Return the (X, Y) coordinate for the center point of the cell that contains the specified text.  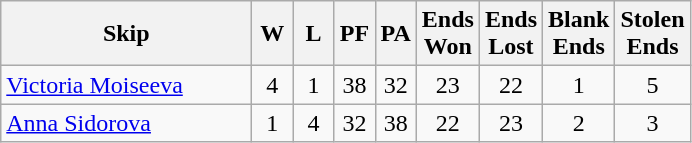
Blank Ends (579, 34)
Stolen Ends (652, 34)
2 (579, 123)
W (272, 34)
3 (652, 123)
Skip (126, 34)
5 (652, 85)
PF (354, 34)
Victoria Moiseeva (126, 85)
Ends Lost (510, 34)
L (314, 34)
Anna Sidorova (126, 123)
Ends Won (448, 34)
PA (396, 34)
